Capture the cell that displays the provided text and extract its (X, Y) central coordinate. 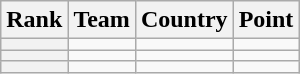
Country (184, 20)
Rank (34, 20)
Team (102, 20)
Point (266, 20)
